Find where the given text appears and provide that cell's center as (X, Y) coordinate. 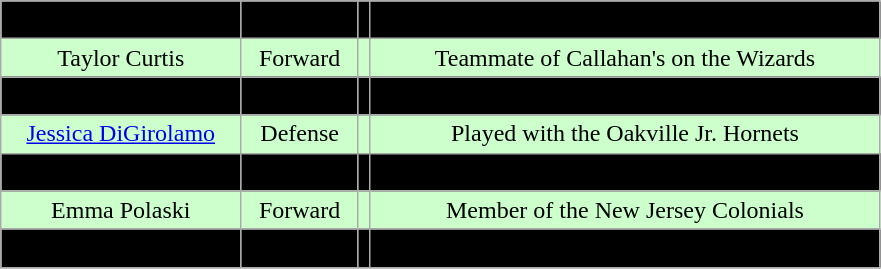
Played with East Coast Wizards (626, 20)
Represented Canada in IIHF U18 play (626, 96)
Taylor Curtis (121, 58)
Emma Polaski (121, 210)
Jessica DiGirolamo (121, 134)
Goaltender (300, 96)
Victoria Klimek (121, 172)
Member of the New Jersey Colonials (626, 210)
Played for Oakville and Stoney Creek of the PWHL (626, 172)
Kristen Siermachesky (121, 248)
Ronnie Callahan (121, 20)
Played with the Oakville Jr. Hornets (626, 134)
Teammate of Callahan's on the Wizards (626, 58)
Chosen to Team Ontario Blue U18 (626, 248)
Edith D'Astous-Moreau (121, 96)
